Detect which cell encompasses the target text, then output its (X, Y) center coordinate. 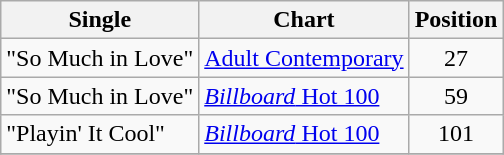
Adult Contemporary (304, 58)
Chart (304, 20)
27 (456, 58)
101 (456, 134)
59 (456, 96)
"Playin' It Cool" (100, 134)
Position (456, 20)
Single (100, 20)
